Return the (x, y) coordinate for the center point of the cell that contains the specified text.  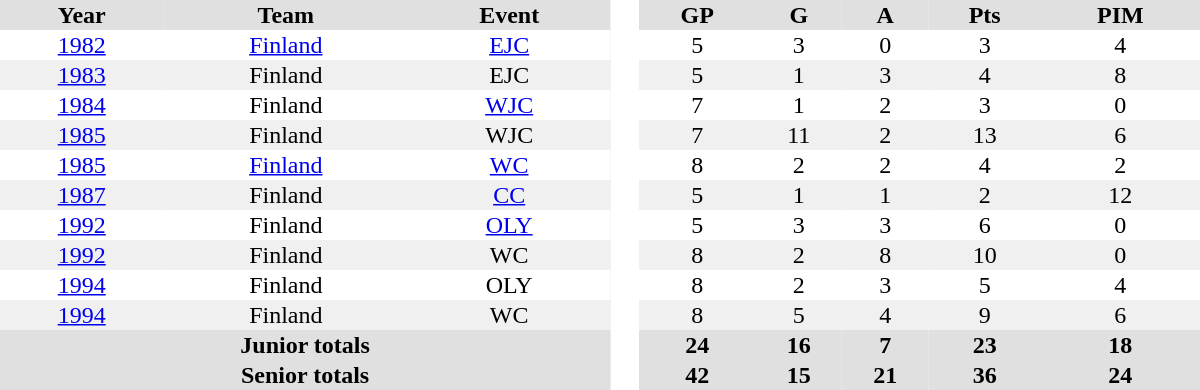
A (886, 15)
Senior totals (305, 375)
1987 (82, 195)
1982 (82, 45)
Year (82, 15)
G (798, 15)
42 (697, 375)
Pts (985, 15)
GP (697, 15)
21 (886, 375)
11 (798, 135)
1984 (82, 105)
Team (286, 15)
23 (985, 345)
CC (509, 195)
PIM (1120, 15)
12 (1120, 195)
13 (985, 135)
18 (1120, 345)
Junior totals (305, 345)
15 (798, 375)
1983 (82, 75)
10 (985, 255)
36 (985, 375)
9 (985, 315)
16 (798, 345)
Event (509, 15)
